Pinpoint the cell where the given text exists, returning its [x, y] midpoint coordinate. 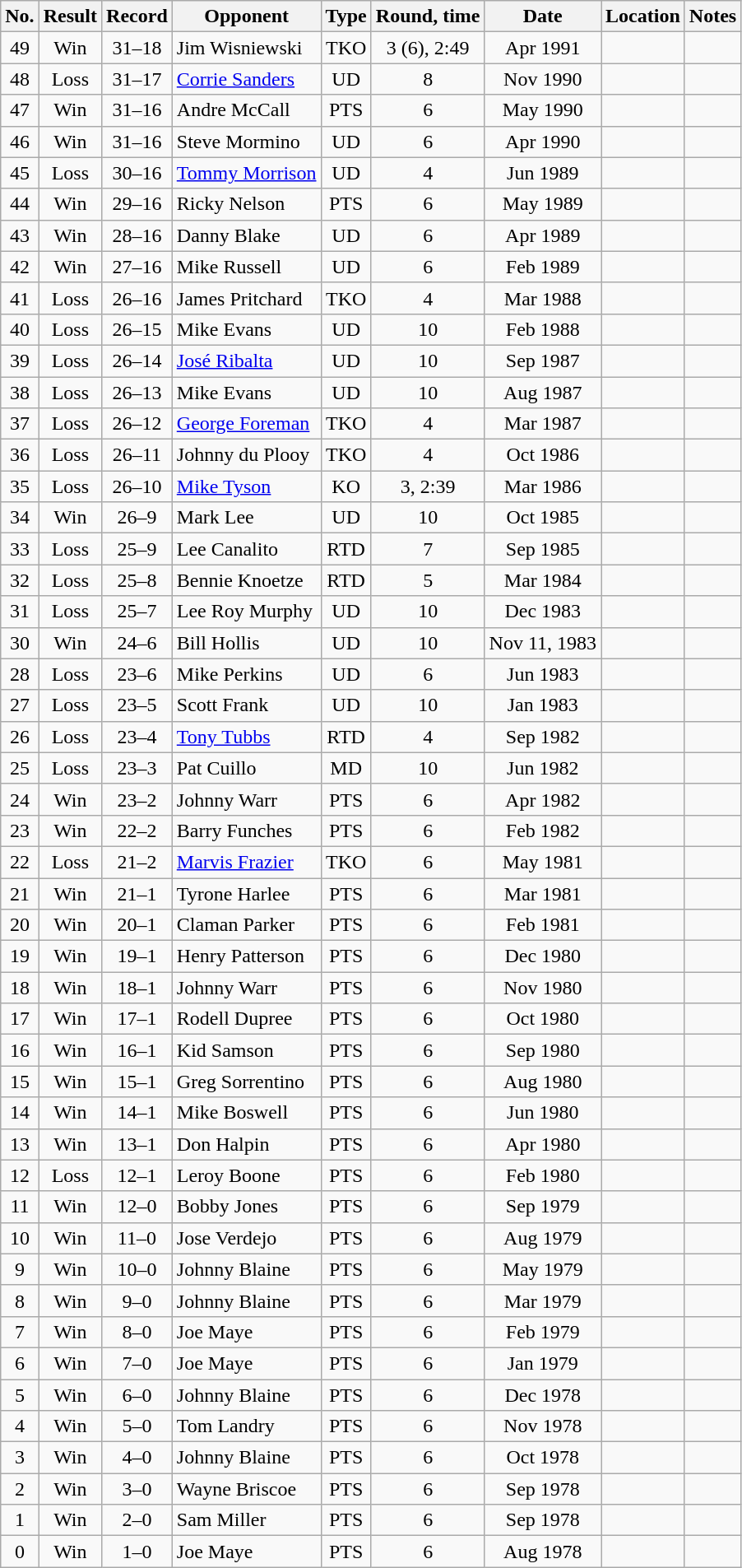
Jun 1983 [543, 674]
45 [20, 173]
27 [20, 705]
26–13 [137, 393]
26 [20, 737]
12–0 [137, 1207]
36 [20, 455]
Mark Lee [247, 518]
35 [20, 486]
23 [20, 831]
Jun 1982 [543, 768]
3, 2:39 [428, 486]
13 [20, 1144]
Jan 1983 [543, 705]
Oct 1986 [543, 455]
3 [20, 1458]
11 [20, 1207]
Nov 1990 [543, 79]
Aug 1979 [543, 1238]
11–0 [137, 1238]
Ricky Nelson [247, 204]
Result [70, 16]
Feb 1989 [543, 267]
Corrie Sanders [247, 79]
Don Halpin [247, 1144]
Aug 1980 [543, 1082]
49 [20, 48]
Aug 1978 [543, 1552]
Oct 1978 [543, 1458]
Feb 1981 [543, 925]
Oct 1980 [543, 1019]
Barry Funches [247, 831]
20–1 [137, 925]
0 [20, 1552]
Aug 1987 [543, 393]
31 [20, 612]
Nov 11, 1983 [543, 643]
42 [20, 267]
24–6 [137, 643]
28–16 [137, 235]
Leroy Boone [247, 1175]
Dec 1978 [543, 1395]
29–16 [137, 204]
May 1989 [543, 204]
37 [20, 424]
6–0 [137, 1395]
James Pritchard [247, 298]
Nov 1978 [543, 1426]
Sep 1982 [543, 737]
15–1 [137, 1082]
Sam Miller [247, 1520]
Bennie Knoetze [247, 580]
Feb 1988 [543, 329]
Sep 1987 [543, 361]
26–14 [137, 361]
15 [20, 1082]
Steve Mormino [247, 142]
2 [20, 1489]
18 [20, 988]
22 [20, 862]
Lee Canalito [247, 549]
Claman Parker [247, 925]
21–1 [137, 893]
47 [20, 110]
25–9 [137, 549]
19–1 [137, 956]
1–0 [137, 1552]
José Ribalta [247, 361]
27–16 [137, 267]
Feb 1980 [543, 1175]
Johnny du Plooy [247, 455]
30–16 [137, 173]
9–0 [137, 1300]
2–0 [137, 1520]
Rodell Dupree [247, 1019]
Mike Tyson [247, 486]
Oct 1985 [543, 518]
46 [20, 142]
25–8 [137, 580]
Mar 1981 [543, 893]
Greg Sorrentino [247, 1082]
43 [20, 235]
26–15 [137, 329]
23–5 [137, 705]
Wayne Briscoe [247, 1489]
Bill Hollis [247, 643]
3 (6), 2:49 [428, 48]
16–1 [137, 1050]
Tom Landry [247, 1426]
Apr 1980 [543, 1144]
Scott Frank [247, 705]
Sep 1980 [543, 1050]
Tyrone Harlee [247, 893]
Jan 1979 [543, 1363]
May 1990 [543, 110]
12–1 [137, 1175]
Mar 1988 [543, 298]
21 [20, 893]
4–0 [137, 1458]
17 [20, 1019]
MD [345, 768]
Notes [712, 16]
31–17 [137, 79]
48 [20, 79]
Bobby Jones [247, 1207]
28 [20, 674]
24 [20, 799]
44 [20, 204]
Apr 1990 [543, 142]
25–7 [137, 612]
21–2 [137, 862]
Round, time [428, 16]
Jose Verdejo [247, 1238]
Andre McCall [247, 110]
5–0 [137, 1426]
Jun 1989 [543, 173]
Henry Patterson [247, 956]
23–6 [137, 674]
26–10 [137, 486]
Mike Russell [247, 267]
10–0 [137, 1269]
Danny Blake [247, 235]
Mike Perkins [247, 674]
Feb 1982 [543, 831]
Apr 1991 [543, 48]
19 [20, 956]
3–0 [137, 1489]
Opponent [247, 16]
Sep 1985 [543, 549]
25 [20, 768]
34 [20, 518]
40 [20, 329]
18–1 [137, 988]
31–18 [137, 48]
Jun 1980 [543, 1113]
George Foreman [247, 424]
26–16 [137, 298]
1 [20, 1520]
33 [20, 549]
38 [20, 393]
Mar 1987 [543, 424]
Tommy Morrison [247, 173]
23–4 [137, 737]
Kid Samson [247, 1050]
17–1 [137, 1019]
Location [643, 16]
Nov 1980 [543, 988]
Sep 1979 [543, 1207]
Dec 1983 [543, 612]
32 [20, 580]
Lee Roy Murphy [247, 612]
20 [20, 925]
22–2 [137, 831]
Mike Boswell [247, 1113]
41 [20, 298]
Date [543, 16]
39 [20, 361]
Record [137, 16]
Pat Cuillo [247, 768]
13–1 [137, 1144]
14 [20, 1113]
23–3 [137, 768]
16 [20, 1050]
12 [20, 1175]
26–11 [137, 455]
23–2 [137, 799]
9 [20, 1269]
Dec 1980 [543, 956]
KO [345, 486]
26–9 [137, 518]
Jim Wisniewski [247, 48]
Type [345, 16]
Mar 1984 [543, 580]
Mar 1979 [543, 1300]
14–1 [137, 1113]
7–0 [137, 1363]
Apr 1982 [543, 799]
Marvis Frazier [247, 862]
Feb 1979 [543, 1332]
26–12 [137, 424]
May 1981 [543, 862]
May 1979 [543, 1269]
8–0 [137, 1332]
30 [20, 643]
No. [20, 16]
Tony Tubbs [247, 737]
Mar 1986 [543, 486]
Apr 1989 [543, 235]
